Provide the (x, y) coordinate of the cell's center where the given text is located.  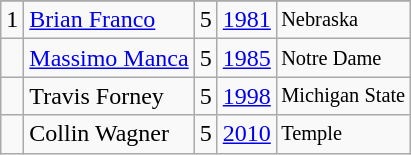
2010 (246, 134)
1981 (246, 20)
Collin Wagner (109, 134)
1985 (246, 58)
Temple (343, 134)
1 (12, 20)
Brian Franco (109, 20)
Notre Dame (343, 58)
1998 (246, 96)
Travis Forney (109, 96)
Nebraska (343, 20)
Massimo Manca (109, 58)
Michigan State (343, 96)
